Locate the cell with the specified text and output its [x, y] center coordinate. 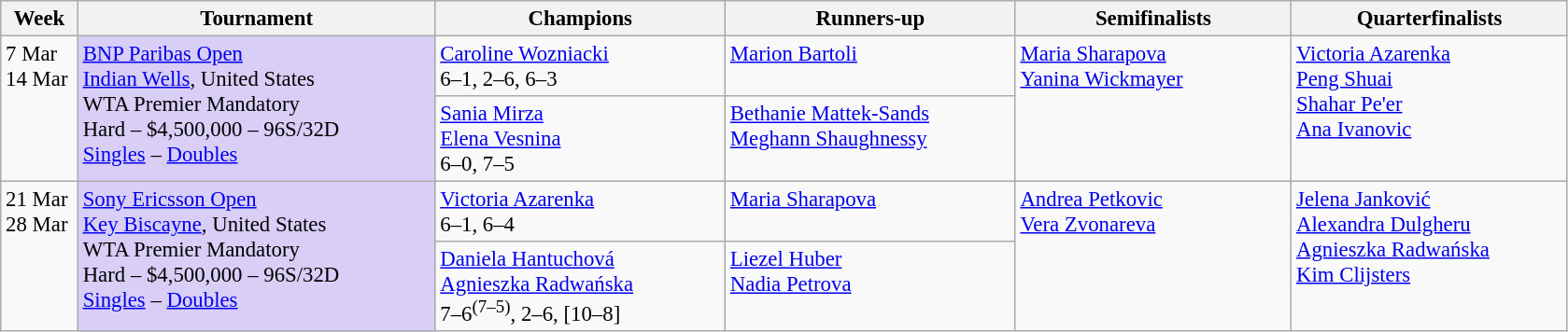
Jelena Janković Alexandra Dulgheru Agnieszka Radwańska Kim Clijsters [1430, 257]
Maria Sharapova Yanina Wickmayer [1153, 109]
7 Mar14 Mar [39, 109]
Sony Ericsson Open Key Biscayne, United StatesWTA Premier Mandatory Hard – $4,500,000 – 96S/32DSingles – Doubles [256, 257]
21 Mar28 Mar [39, 257]
Victoria Azarenka Peng Shuai Shahar Pe'er Ana Ivanovic [1430, 109]
Champions [581, 19]
Semifinalists [1153, 19]
Quarterfinalists [1430, 19]
Andrea Petkovic Vera Zvonareva [1153, 257]
Marion Bartoli [870, 67]
Tournament [256, 19]
Victoria Azarenka6–1, 6–4 [581, 213]
Caroline Wozniacki6–1, 2–6, 6–3 [581, 67]
Liezel Huber Nadia Petrova [870, 286]
Maria Sharapova [870, 213]
Bethanie Mattek-Sands Meghann Shaughnessy [870, 139]
Sania Mirza Elena Vesnina 6–0, 7–5 [581, 139]
BNP Paribas Open Indian Wells, United StatesWTA Premier Mandatory Hard – $4,500,000 – 96S/32DSingles – Doubles [256, 109]
Week [39, 19]
Runners-up [870, 19]
Daniela Hantuchová Agnieszka Radwańska 7–6(7–5), 2–6, [10–8] [581, 286]
